Identify which cell holds the provided text, then report its (X, Y) central coordinate. 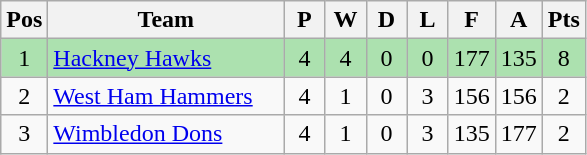
L (428, 20)
D (386, 20)
Wimbledon Dons (166, 134)
8 (564, 58)
P (304, 20)
Pos (24, 20)
A (518, 20)
W (346, 20)
West Ham Hammers (166, 96)
Team (166, 20)
Hackney Hawks (166, 58)
Pts (564, 20)
F (472, 20)
